Output the [X, Y] coordinate of the center of the cell containing the given text.  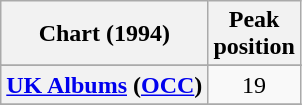
UK Albums (OCC) [104, 85]
19 [254, 85]
Chart (1994) [104, 34]
Peakposition [254, 34]
